For the text-containing cell, return its midpoint in [x, y] coordinate format. 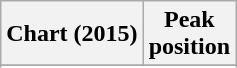
Peak position [189, 34]
Chart (2015) [72, 34]
